Pinpoint the cell where the given text exists, returning its [x, y] midpoint coordinate. 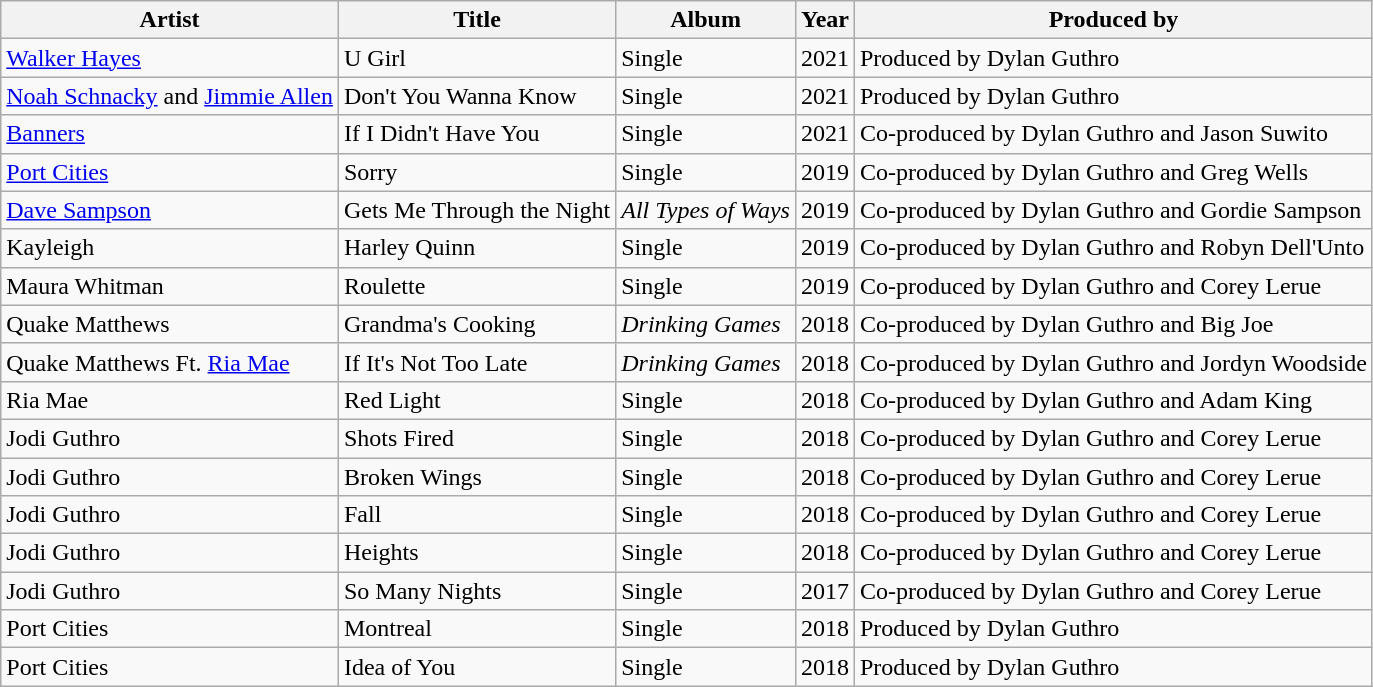
Album [706, 20]
Co-produced by Dylan Guthro and Greg Wells [1113, 172]
Gets Me Through the Night [476, 210]
Sorry [476, 172]
Co-produced by Dylan Guthro and Jordyn Woodside [1113, 362]
Co-produced by Dylan Guthro and Adam King [1113, 400]
Year [824, 20]
Quake Matthews Ft. Ria Mae [170, 362]
Fall [476, 515]
Walker Hayes [170, 58]
Montreal [476, 629]
Dave Sampson [170, 210]
Noah Schnacky and Jimmie Allen [170, 96]
If It's Not Too Late [476, 362]
Produced by [1113, 20]
Banners [170, 134]
Artist [170, 20]
Title [476, 20]
Red Light [476, 400]
Roulette [476, 286]
If I Didn't Have You [476, 134]
Co-produced by Dylan Guthro and Big Joe [1113, 324]
Co-produced by Dylan Guthro and Robyn Dell'Unto [1113, 248]
U Girl [476, 58]
Shots Fired [476, 438]
Co-produced by Dylan Guthro and Gordie Sampson [1113, 210]
Ria Mae [170, 400]
Harley Quinn [476, 248]
Don't You Wanna Know [476, 96]
Idea of You [476, 667]
Kayleigh [170, 248]
Quake Matthews [170, 324]
So Many Nights [476, 591]
Broken Wings [476, 477]
2017 [824, 591]
Maura Whitman [170, 286]
All Types of Ways [706, 210]
Co-produced by Dylan Guthro and Jason Suwito [1113, 134]
Heights [476, 553]
Grandma's Cooking [476, 324]
